From the cell containing the given text, extract its center point as [X, Y] coordinate. 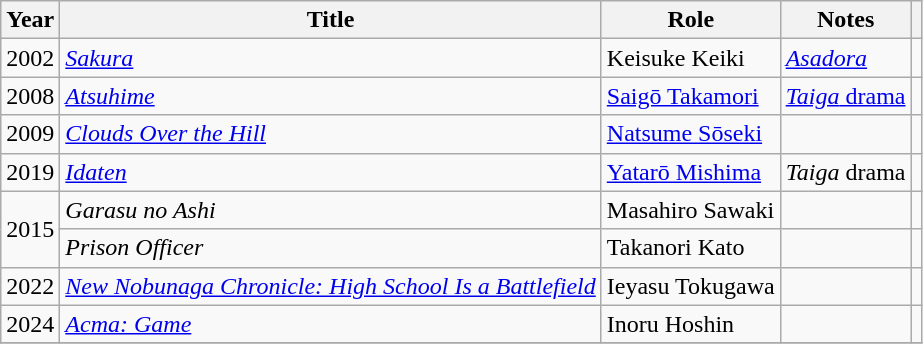
Masahiro Sawaki [690, 210]
2002 [30, 58]
Atsuhime [330, 96]
2008 [30, 96]
Keisuke Keiki [690, 58]
Sakura [330, 58]
Saigō Takamori [690, 96]
Garasu no Ashi [330, 210]
2022 [30, 286]
Idaten [330, 172]
Yatarō Mishima [690, 172]
2009 [30, 134]
Notes [846, 20]
Year [30, 20]
2019 [30, 172]
Natsume Sōseki [690, 134]
Asadora [846, 58]
Clouds Over the Hill [330, 134]
Acma: Game [330, 324]
New Nobunaga Chronicle: High School Is a Battlefield [330, 286]
Takanori Kato [690, 248]
Title [330, 20]
Inoru Hoshin [690, 324]
Role [690, 20]
Ieyasu Tokugawa [690, 286]
Prison Officer [330, 248]
2015 [30, 229]
2024 [30, 324]
